Detect which cell encompasses the target text, then output its (x, y) center coordinate. 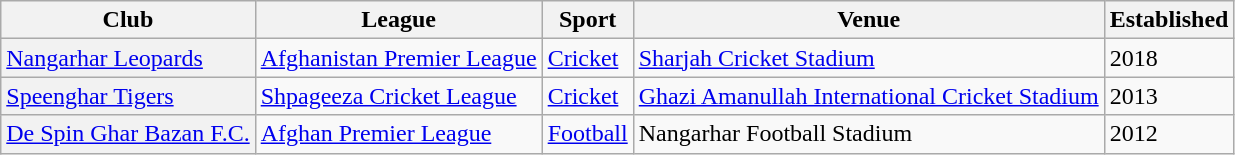
Shpageeza Cricket League (398, 96)
Nangarhar Football Stadium (868, 134)
Venue (868, 20)
Speenghar Tigers (128, 96)
Sharjah Cricket Stadium (868, 58)
2012 (1169, 134)
Nangarhar Leopards (128, 58)
Established (1169, 20)
Ghazi Amanullah International Cricket Stadium (868, 96)
League (398, 20)
Club (128, 20)
De Spin Ghar Bazan F.C. (128, 134)
2018 (1169, 58)
2013 (1169, 96)
Afghan Premier League (398, 134)
Football (588, 134)
Afghanistan Premier League (398, 58)
Sport (588, 20)
